Scan for the cell matching the given text and deliver its (x, y) coordinate at center. 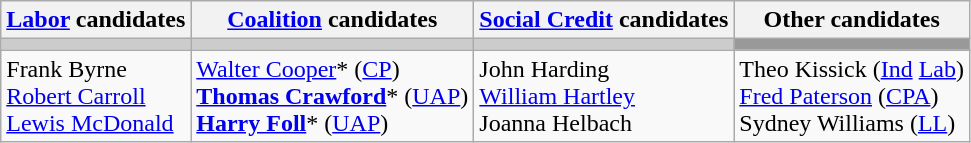
Walter Cooper* (CP)Thomas Crawford* (UAP)Harry Foll* (UAP) (332, 96)
Coalition candidates (332, 20)
Labor candidates (96, 20)
Theo Kissick (Ind Lab)Fred Paterson (CPA)Sydney Williams (LL) (852, 96)
Frank ByrneRobert CarrollLewis McDonald (96, 96)
John HardingWilliam HartleyJoanna Helbach (604, 96)
Social Credit candidates (604, 20)
Other candidates (852, 20)
